Scan for the cell matching the given text and deliver its (x, y) coordinate at center. 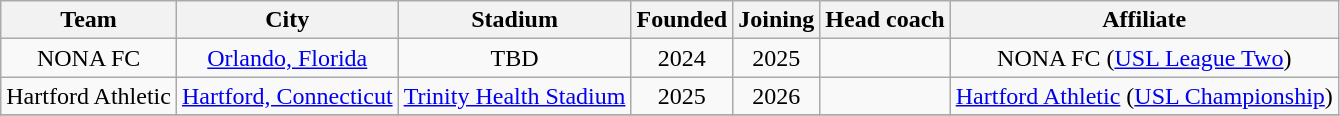
Team (89, 20)
TBD (514, 58)
2026 (776, 96)
Hartford Athletic (89, 96)
2024 (682, 58)
NONA FC (USL League Two) (1144, 58)
Joining (776, 20)
Head coach (885, 20)
Trinity Health Stadium (514, 96)
Orlando, Florida (287, 58)
Affiliate (1144, 20)
Hartford, Connecticut (287, 96)
NONA FC (89, 58)
Stadium (514, 20)
City (287, 20)
Hartford Athletic (USL Championship) (1144, 96)
Founded (682, 20)
